Pinpoint the cell where the given text exists, returning its [X, Y] midpoint coordinate. 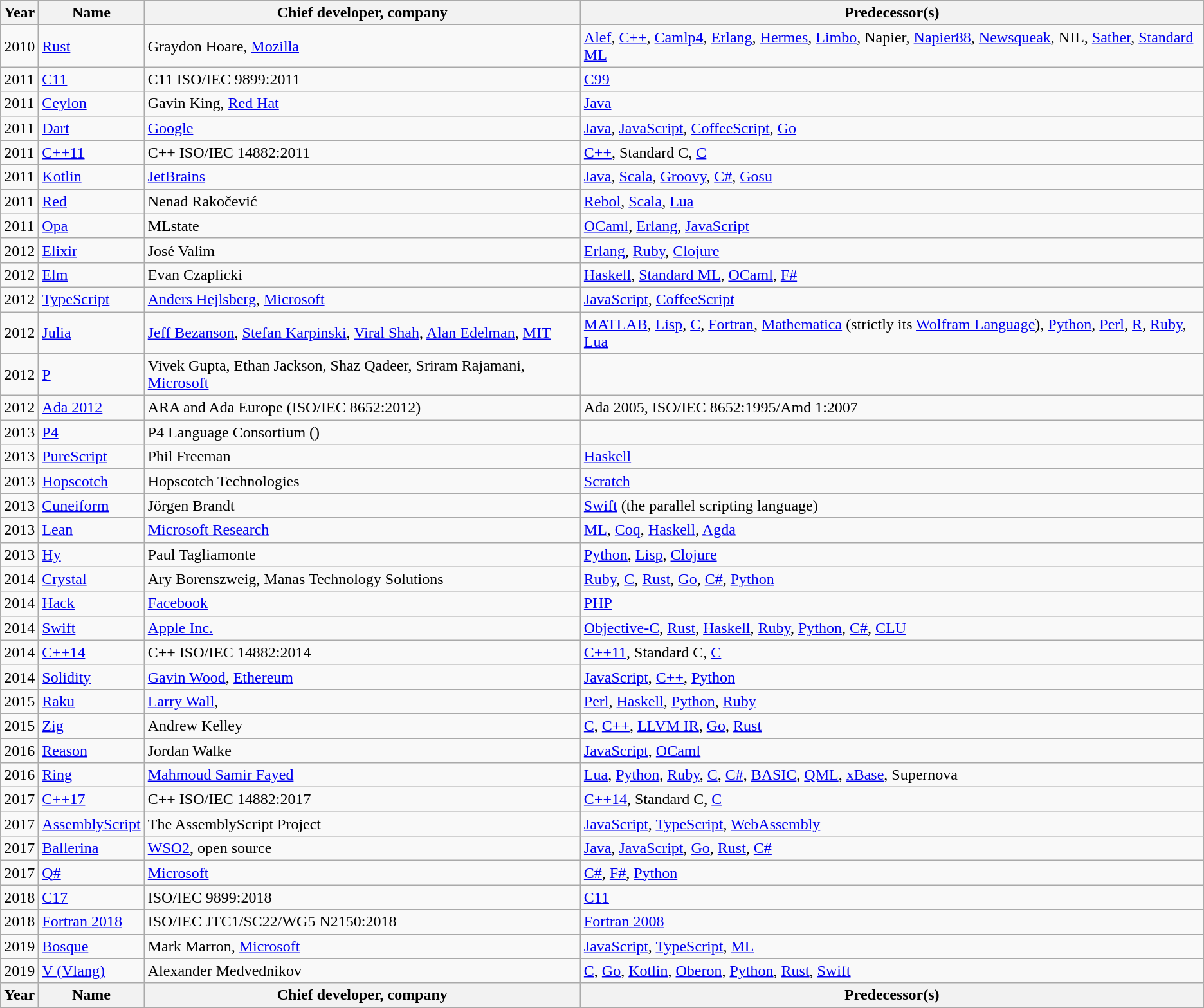
Java, Scala, Groovy, C#, Gosu [891, 177]
ML, Coq, Haskell, Agda [891, 530]
Rust [91, 46]
Raku [91, 701]
Larry Wall, [362, 701]
Q# [91, 873]
JavaScript, TypeScript, ML [891, 946]
AssemblyScript [91, 824]
Elixir [91, 250]
C, C++, LLVM IR, Go, Rust [891, 726]
JavaScript, TypeScript, WebAssembly [891, 824]
Ceylon [91, 104]
Hopscotch [91, 481]
José Valim [362, 250]
Zig [91, 726]
Java [891, 104]
Anders Hejlsberg, Microsoft [362, 299]
Crystal [91, 579]
P4 [91, 432]
C++ ISO/IEC 14882:2017 [362, 800]
JavaScript, C++, Python [891, 677]
Objective-C, Rust, Haskell, Ruby, Python, C#, CLU [891, 628]
C++11 [91, 152]
P4 Language Consortium () [362, 432]
Java, JavaScript, CoffeeScript, Go [891, 128]
Cuneiform [91, 506]
Rebol, Scala, Lua [891, 201]
Microsoft [362, 873]
Apple Inc. [362, 628]
C, Go, Kotlin, Oberon, Python, Rust, Swift [891, 971]
Perl, Haskell, Python, Ruby [891, 701]
Ada 2012 [91, 408]
Swift [91, 628]
Red [91, 201]
Phil Freeman [362, 457]
Fortran 2018 [91, 922]
WSO2, open source [362, 848]
Mahmoud Samir Fayed [362, 775]
Andrew Kelley [362, 726]
Mark Marron, Microsoft [362, 946]
Vivek Gupta, Ethan Jackson, Shaz Qadeer, Sriram Rajamani, Microsoft [362, 374]
PureScript [91, 457]
Elm [91, 275]
C++ ISO/IEC 14882:2014 [362, 652]
Swift (the parallel scripting language) [891, 506]
C11 ISO/IEC 9899:2011 [362, 79]
Lua, Python, Ruby, C, C#, BASIC, QML, xBase, Supernova [891, 775]
C++14, Standard C, C [891, 800]
ISO/IEC JTC1/SC22/WG5 N2150:2018 [362, 922]
Ary Borenszweig, Manas Technology Solutions [362, 579]
Python, Lisp, Clojure [891, 554]
Opa [91, 226]
MATLAB, Lisp, C, Fortran, Mathematica (strictly its Wolfram Language), Python, Perl, R, Ruby, Lua [891, 332]
C99 [891, 79]
Erlang, Ruby, Clojure [891, 250]
ARA and Ada Europe (ISO/IEC 8652:2012) [362, 408]
ISO/IEC 9899:2018 [362, 897]
Facebook [362, 603]
Evan Czaplicki [362, 275]
C++, Standard C, C [891, 152]
Graydon Hoare, Mozilla [362, 46]
Lean [91, 530]
Ruby, C, Rust, Go, C#, Python [891, 579]
Solidity [91, 677]
2010 [19, 46]
PHP [891, 603]
C++11, Standard C, C [891, 652]
Gavin King, Red Hat [362, 104]
P [91, 374]
OCaml, Erlang, JavaScript [891, 226]
Alexander Medvednikov [362, 971]
Julia [91, 332]
Hopscotch Technologies [362, 481]
Jeff Bezanson, Stefan Karpinski, Viral Shah, Alan Edelman, MIT [362, 332]
Alef, C++, Camlp4, Erlang, Hermes, Limbo, Napier, Napier88, Newsqueak, NIL, Sather, Standard ML [891, 46]
Ballerina [91, 848]
Bosque [91, 946]
TypeScript [91, 299]
Gavin Wood, Ethereum [362, 677]
Jörgen Brandt [362, 506]
JavaScript, OCaml [891, 751]
Dart [91, 128]
Ring [91, 775]
Paul Tagliamonte [362, 554]
Fortran 2008 [891, 922]
JetBrains [362, 177]
C++17 [91, 800]
Haskell [891, 457]
JavaScript, CoffeeScript [891, 299]
C++14 [91, 652]
Nenad Rakočević [362, 201]
Microsoft Research [362, 530]
Kotlin [91, 177]
MLstate [362, 226]
C#, F#, Python [891, 873]
Hy [91, 554]
Haskell, Standard ML, OCaml, F# [891, 275]
The AssemblyScript Project [362, 824]
C++ ISO/IEC 14882:2011 [362, 152]
Java, JavaScript, Go, Rust, C# [891, 848]
C17 [91, 897]
Google [362, 128]
V (Vlang) [91, 971]
Jordan Walke [362, 751]
Reason [91, 751]
Scratch [891, 481]
Ada 2005, ISO/IEC 8652:1995/Amd 1:2007 [891, 408]
Hack [91, 603]
